From the cell containing the given text, extract its center point as (X, Y) coordinate. 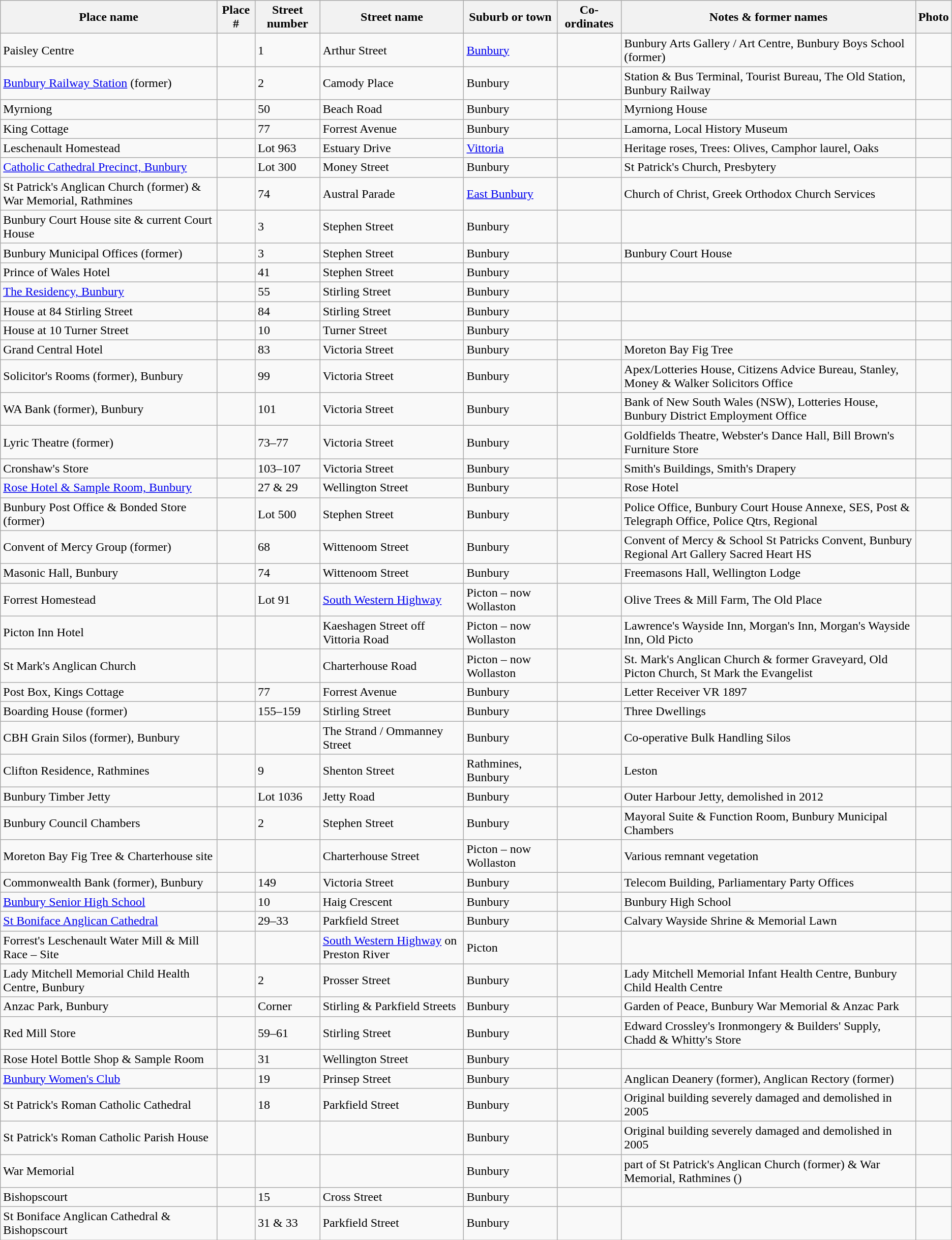
Post Box, Kings Cottage (109, 692)
Lot 500 (288, 514)
83 (288, 350)
Apex/Lotteries House, Citizens Advice Bureau, Stanley, Money & Walker Solicitors Office (768, 376)
1 (288, 50)
18 (288, 1105)
Bunbury Senior High School (109, 902)
Anzac Park, Bunbury (109, 1007)
Bunbury Post Office & Bonded Store (former) (109, 514)
Boarding House (former) (109, 711)
Anglican Deanery (former), Anglican Rectory (former) (768, 1078)
99 (288, 376)
41 (288, 272)
Cronshaw's Store (109, 468)
103–107 (288, 468)
St Boniface Anglican Cathedral & Bishopscourt (109, 1224)
Bunbury Railway Station (former) (109, 83)
Goldfields Theatre, Webster's Dance Hall, Bill Brown's Furniture Store (768, 442)
19 (288, 1078)
Lady Mitchell Memorial Infant Health Centre, Bunbury Child Health Centre (768, 981)
Grand Central Hotel (109, 350)
Church of Christ, Greek Orthodox Church Services (768, 193)
Leschenault Homestead (109, 148)
Lot 91 (288, 599)
St Mark's Anglican Church (109, 665)
Forrest Homestead (109, 599)
15 (288, 1197)
Telecom Building, Parliamentary Party Offices (768, 882)
Moreton Bay Fig Tree & Charterhouse site (109, 857)
Bunbury Women's Club (109, 1078)
Police Office, Bunbury Court House Annexe, SES, Post & Telegraph Office, Police Qtrs, Regional (768, 514)
Co-operative Bulk Handling Silos (768, 737)
Photo (934, 17)
Place name (109, 17)
50 (288, 109)
Catholic Cathedral Precinct, Bunbury (109, 167)
Smith's Buildings, Smith's Drapery (768, 468)
Jetty Road (392, 797)
Rose Hotel Bottle Shop & Sample Room (109, 1059)
Prinsep Street (392, 1078)
Lady Mitchell Memorial Child Health Centre, Bunbury (109, 981)
Rose Hotel (768, 488)
South Western Highway (392, 599)
101 (288, 409)
Co-ordinates (589, 17)
Place # (236, 17)
Camody Place (392, 83)
Vittoria (511, 148)
Myrniong (109, 109)
Estuary Drive (392, 148)
Calvary Wayside Shrine & Memorial Lawn (768, 921)
Suburb or town (511, 17)
Lot 1036 (288, 797)
Lot 300 (288, 167)
Prince of Wales Hotel (109, 272)
Turner Street (392, 331)
St Patrick's Roman Catholic Parish House (109, 1137)
Leston (768, 771)
55 (288, 291)
9 (288, 771)
155–159 (288, 711)
Notes & former names (768, 17)
Clifton Residence, Rathmines (109, 771)
Forrest's Leschenault Water Mill & Mill Race – Site (109, 947)
Beach Road (392, 109)
Convent of Mercy & School St Patricks Convent, Bunbury Regional Art Gallery Sacred Heart HS (768, 547)
War Memorial (109, 1171)
St Patrick's Church, Presbytery (768, 167)
Three Dwellings (768, 711)
73–77 (288, 442)
Red Mill Store (109, 1032)
Bunbury Municipal Offices (former) (109, 253)
Bunbury Arts Gallery / Art Centre, Bunbury Boys School (former) (768, 50)
59–61 (288, 1032)
Garden of Peace, Bunbury War Memorial & Anzac Park (768, 1007)
Shenton Street (392, 771)
Street number (288, 17)
part of St Patrick's Anglican Church (former) & War Memorial, Rathmines () (768, 1171)
29–33 (288, 921)
Corner (288, 1007)
149 (288, 882)
27 & 29 (288, 488)
31 (288, 1059)
Stirling & Parkfield Streets (392, 1007)
Charterhouse Road (392, 665)
East Bunbury (511, 193)
Picton (511, 947)
St Patrick's Roman Catholic Cathedral (109, 1105)
Rathmines, Bunbury (511, 771)
Masonic Hall, Bunbury (109, 573)
The Strand / Ommanney Street (392, 737)
68 (288, 547)
Money Street (392, 167)
South Western Highway on Preston River (392, 947)
Rose Hotel & Sample Room, Bunbury (109, 488)
CBH Grain Silos (former), Bunbury (109, 737)
Outer Harbour Jetty, demolished in 2012 (768, 797)
Bishopscourt (109, 1197)
Picton Inn Hotel (109, 633)
Street name (392, 17)
Charterhouse Street (392, 857)
St Boniface Anglican Cathedral (109, 921)
St Patrick's Anglican Church (former) & War Memorial, Rathmines (109, 193)
Heritage roses, Trees: Olives, Camphor laurel, Oaks (768, 148)
Edward Crossley's Ironmongery & Builders' Supply, Chadd & Whitty's Store (768, 1032)
Convent of Mercy Group (former) (109, 547)
Myrniong House (768, 109)
The Residency, Bunbury (109, 291)
Lamorna, Local History Museum (768, 129)
Cross Street (392, 1197)
WA Bank (former), Bunbury (109, 409)
Olive Trees & Mill Farm, The Old Place (768, 599)
31 & 33 (288, 1224)
House at 84 Stirling Street (109, 311)
Bunbury Court House (768, 253)
Various remnant vegetation (768, 857)
Bunbury High School (768, 902)
Haig Crescent (392, 902)
Kaeshagen Street off Vittoria Road (392, 633)
Lyric Theatre (former) (109, 442)
Freemasons Hall, Wellington Lodge (768, 573)
Bunbury Court House site & current Court House (109, 227)
Bunbury Council Chambers (109, 823)
Moreton Bay Fig Tree (768, 350)
Austral Parade (392, 193)
Letter Receiver VR 1897 (768, 692)
House at 10 Turner Street (109, 331)
Lawrence's Wayside Inn, Morgan's Inn, Morgan's Wayside Inn, Old Picto (768, 633)
84 (288, 311)
Station & Bus Terminal, Tourist Bureau, The Old Station, Bunbury Railway (768, 83)
Mayoral Suite & Function Room, Bunbury Municipal Chambers (768, 823)
St. Mark's Anglican Church & former Graveyard, Old Picton Church, St Mark the Evangelist (768, 665)
Paisley Centre (109, 50)
Lot 963 (288, 148)
Prosser Street (392, 981)
Bunbury Timber Jetty (109, 797)
Arthur Street (392, 50)
Solicitor's Rooms (former), Bunbury (109, 376)
King Cottage (109, 129)
Bank of New South Wales (NSW), Lotteries House, Bunbury District Employment Office (768, 409)
Commonwealth Bank (former), Bunbury (109, 882)
